Search for the cell housing the specified text and yield its (X, Y) center coordinate. 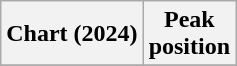
Peakposition (189, 34)
Chart (2024) (72, 34)
